Provide the (x, y) coordinate of the cell's center where the given text is located.  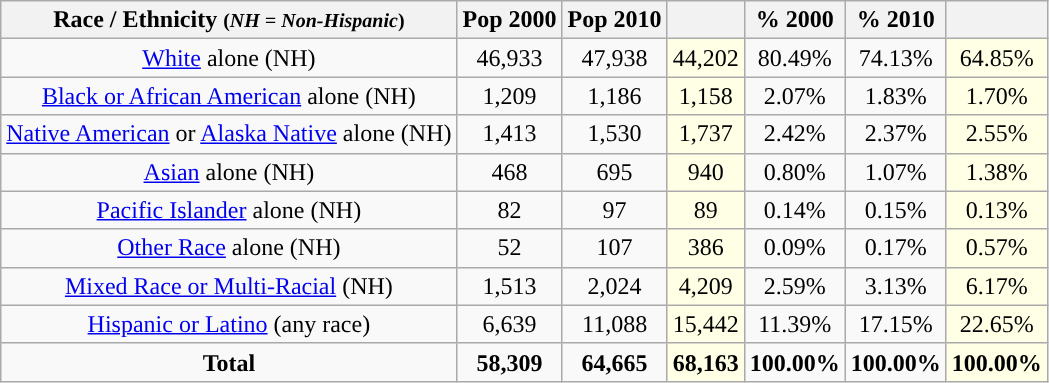
1.83% (896, 96)
80.49% (794, 58)
1,737 (706, 134)
17.15% (896, 324)
Pop 2000 (510, 20)
1.70% (996, 96)
44,202 (706, 58)
0.17% (896, 248)
11,088 (614, 324)
0.15% (896, 210)
6,639 (510, 324)
2.37% (896, 134)
97 (614, 210)
Pop 2010 (614, 20)
0.80% (794, 172)
1,530 (614, 134)
0.09% (794, 248)
64.85% (996, 58)
Native American or Alaska Native alone (NH) (229, 134)
82 (510, 210)
Asian alone (NH) (229, 172)
4,209 (706, 286)
Total (229, 362)
2.59% (794, 286)
3.13% (896, 286)
2.55% (996, 134)
% 2000 (794, 20)
0.14% (794, 210)
468 (510, 172)
White alone (NH) (229, 58)
1,186 (614, 96)
15,442 (706, 324)
940 (706, 172)
695 (614, 172)
46,933 (510, 58)
% 2010 (896, 20)
Pacific Islander alone (NH) (229, 210)
1,209 (510, 96)
2.42% (794, 134)
52 (510, 248)
64,665 (614, 362)
58,309 (510, 362)
2.07% (794, 96)
1,513 (510, 286)
68,163 (706, 362)
1.38% (996, 172)
0.13% (996, 210)
1,413 (510, 134)
2,024 (614, 286)
1,158 (706, 96)
Other Race alone (NH) (229, 248)
Black or African American alone (NH) (229, 96)
Mixed Race or Multi-Racial (NH) (229, 286)
386 (706, 248)
0.57% (996, 248)
107 (614, 248)
47,938 (614, 58)
74.13% (896, 58)
Hispanic or Latino (any race) (229, 324)
89 (706, 210)
1.07% (896, 172)
Race / Ethnicity (NH = Non-Hispanic) (229, 20)
11.39% (794, 324)
6.17% (996, 286)
22.65% (996, 324)
